For the text-containing cell, return its midpoint in [X, Y] coordinate format. 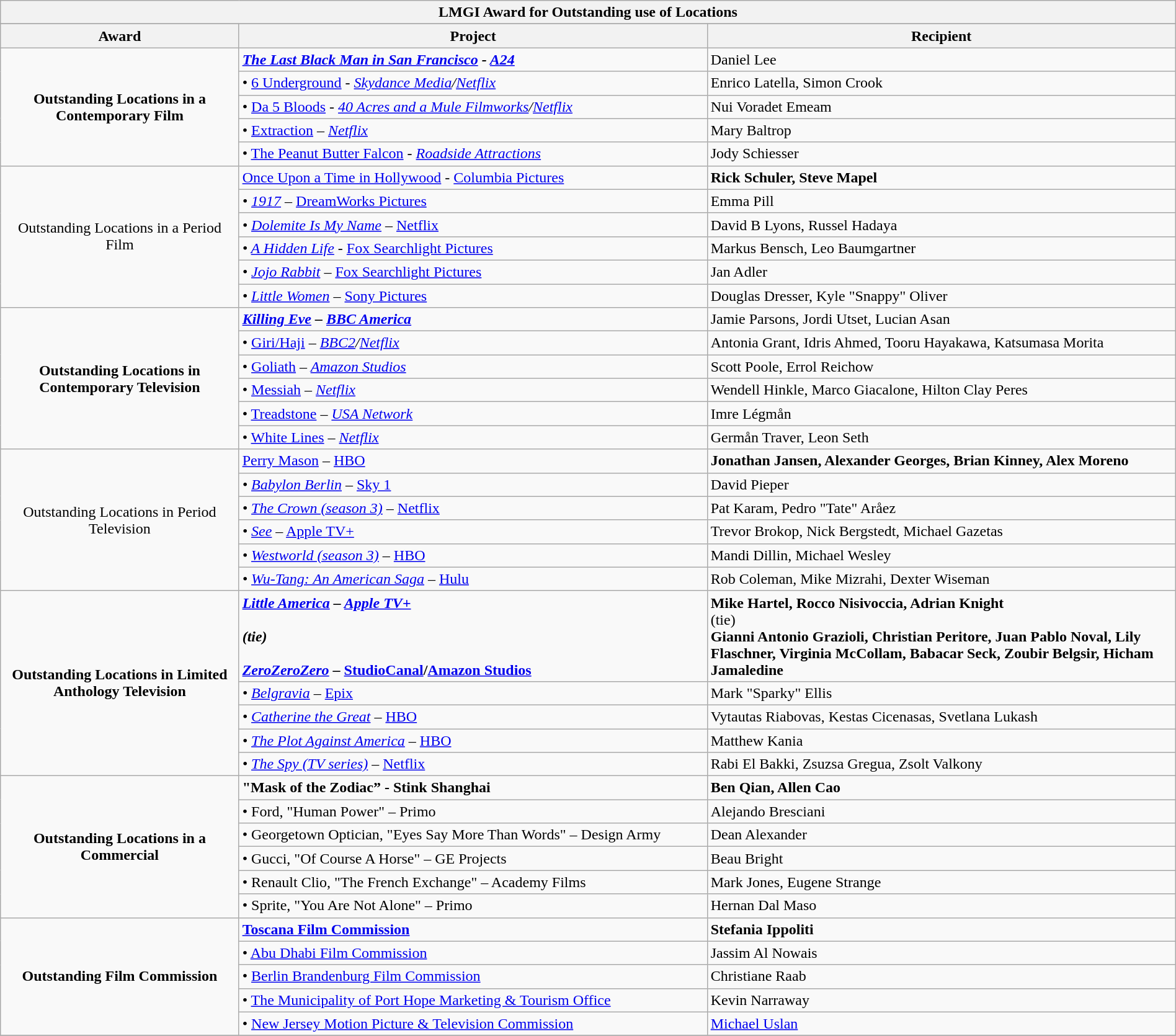
Mark "Sparky" Ellis [942, 693]
• Georgetown Optician, "Eyes Say More Than Words" – Design Army [473, 835]
• The Peanut Butter Falcon - Roadside Attractions [473, 154]
Outstanding Locations in Period Television [120, 520]
Christiane Raab [942, 976]
• The Spy (TV series) – Netflix [473, 764]
Outstanding Locations in Limited Anthology Television [120, 683]
Nui Voradet Emeam [942, 107]
"Mask of the Zodiac” - Stink Shanghai [473, 788]
• See – Apple TV+ [473, 532]
• Abu Dhabi Film Commission [473, 953]
• Belgravia – Epix [473, 693]
• Berlin Brandenburg Film Commission [473, 976]
Pat Karam, Pedro "Tate" Aråez [942, 508]
• Renault Clio, "The French Exchange" – Academy Films [473, 882]
• Jojo Rabbit – Fox Searchlight Pictures [473, 272]
Kevin Narraway [942, 1000]
Jan Adler [942, 272]
Emma Pill [942, 201]
Mary Baltrop [942, 130]
Hernan Dal Maso [942, 906]
• Westworld (season 3) – HBO [473, 555]
Perry Mason – HBO [473, 461]
Once Upon a Time in Hollywood - Columbia Pictures [473, 177]
Toscana Film Commission [473, 929]
• The Plot Against America – HBO [473, 740]
Alejando Bresciani [942, 811]
• Gucci, "Of Course A Horse" – GE Projects [473, 859]
• A Hidden Life - Fox Searchlight Pictures [473, 248]
• The Crown (season 3) – Netflix [473, 508]
Scott Poole, Errol Reichow [942, 367]
Wendell Hinkle, Marco Giacalone, Hilton Clay Peres [942, 390]
Mandi Dillin, Michael Wesley [942, 555]
Award [120, 36]
LMGI Award for Outstanding use of Locations [588, 12]
Germån Traver, Leon Seth [942, 437]
Jamie Parsons, Jordi Utset, Lucian Asan [942, 319]
Imre Légmån [942, 414]
• Wu-Tang: An American Saga – Hulu [473, 579]
Vytautas Riabovas, Kestas Cicenasas, Svetlana Lukash [942, 717]
• 6 Underground - Skydance Media/Netflix [473, 83]
Outstanding Film Commission [120, 976]
• Extraction – Netflix [473, 130]
David B Lyons, Russel Hadaya [942, 225]
• Da 5 Bloods - 40 Acres and a Mule Filmworks/Netflix [473, 107]
• Sprite, "You Are Not Alone" – Primo [473, 906]
David Pieper [942, 485]
• Messiah – Netflix [473, 390]
• 1917 – DreamWorks Pictures [473, 201]
Dean Alexander [942, 835]
• White Lines – Netflix [473, 437]
• Ford, "Human Power" – Primo [473, 811]
The Last Black Man in San Francisco - A24 [473, 60]
• New Jersey Motion Picture & Television Commission [473, 1024]
• Little Women – Sony Pictures [473, 296]
Jody Schiesser [942, 154]
Stefania Ippoliti [942, 929]
Outstanding Locations in Contemporary Television [120, 378]
Killing Eve – BBC America [473, 319]
Trevor Brokop, Nick Bergstedt, Michael Gazetas [942, 532]
• Babylon Berlin – Sky 1 [473, 485]
Recipient [942, 36]
Project [473, 36]
Rabi El Bakki, Zsuzsa Gregua, Zsolt Valkony [942, 764]
Little America – Apple TV+ (tie) ZeroZeroZero – StudioCanal/Amazon Studios [473, 636]
Outstanding Locations in a Period Film [120, 236]
Matthew Kania [942, 740]
Beau Bright [942, 859]
• Goliath – Amazon Studios [473, 367]
Rob Coleman, Mike Mizrahi, Dexter Wiseman [942, 579]
Outstanding Locations in a Commercial [120, 847]
Antonia Grant, Idris Ahmed, Tooru Hayakawa, Katsumasa Morita [942, 343]
Douglas Dresser, Kyle "Snappy" Oliver [942, 296]
Daniel Lee [942, 60]
Markus Bensch, Leo Baumgartner [942, 248]
Michael Uslan [942, 1024]
Enrico Latella, Simon Crook [942, 83]
• Catherine the Great – HBO [473, 717]
Mark Jones, Eugene Strange [942, 882]
Rick Schuler, Steve Mapel [942, 177]
Jassim Al Nowais [942, 953]
Ben Qian, Allen Cao [942, 788]
Outstanding Locations in a Contemporary Film [120, 107]
• Giri/Haji – BBC2/Netflix [473, 343]
• Treadstone – USA Network [473, 414]
• Dolemite Is My Name – Netflix [473, 225]
• The Municipality of Port Hope Marketing & Tourism Office [473, 1000]
Jonathan Jansen, Alexander Georges, Brian Kinney, Alex Moreno [942, 461]
